Capture the cell that displays the provided text and extract its (X, Y) central coordinate. 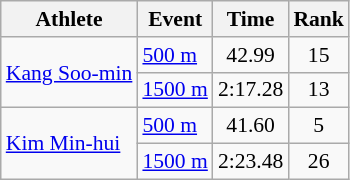
2:17.28 (250, 90)
26 (318, 162)
Athlete (70, 19)
41.60 (250, 126)
Time (250, 19)
Event (174, 19)
42.99 (250, 55)
2:23.48 (250, 162)
15 (318, 55)
Rank (318, 19)
5 (318, 126)
Kim Min-hui (70, 144)
Kang Soo-min (70, 72)
13 (318, 90)
